Output the (X, Y) coordinate of the center of the cell containing the given text.  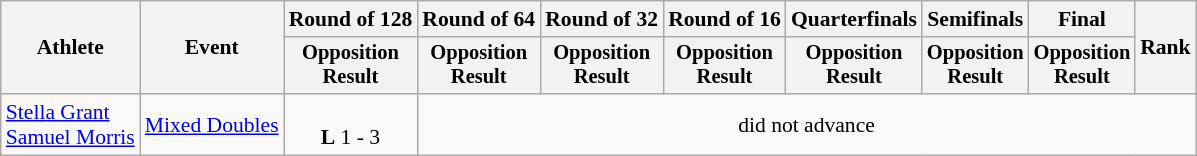
Round of 128 (351, 19)
Event (212, 48)
Mixed Doubles (212, 124)
Rank (1166, 48)
Semifinals (976, 19)
Quarterfinals (854, 19)
Stella GrantSamuel Morris (70, 124)
L 1 - 3 (351, 124)
Final (1082, 19)
Round of 16 (724, 19)
Round of 32 (602, 19)
Athlete (70, 48)
did not advance (806, 124)
Round of 64 (478, 19)
